Provide the (X, Y) coordinate of the cell's center where the given text is located.  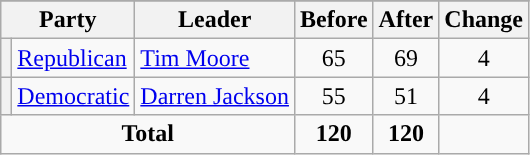
Leader (215, 20)
Before (334, 20)
Democratic (74, 96)
Party (68, 20)
Change (484, 20)
69 (406, 58)
65 (334, 58)
Total (148, 134)
Darren Jackson (215, 96)
51 (406, 96)
Republican (74, 58)
Tim Moore (215, 58)
55 (334, 96)
After (406, 20)
